Locate the cell with the specified text and output its (X, Y) center coordinate. 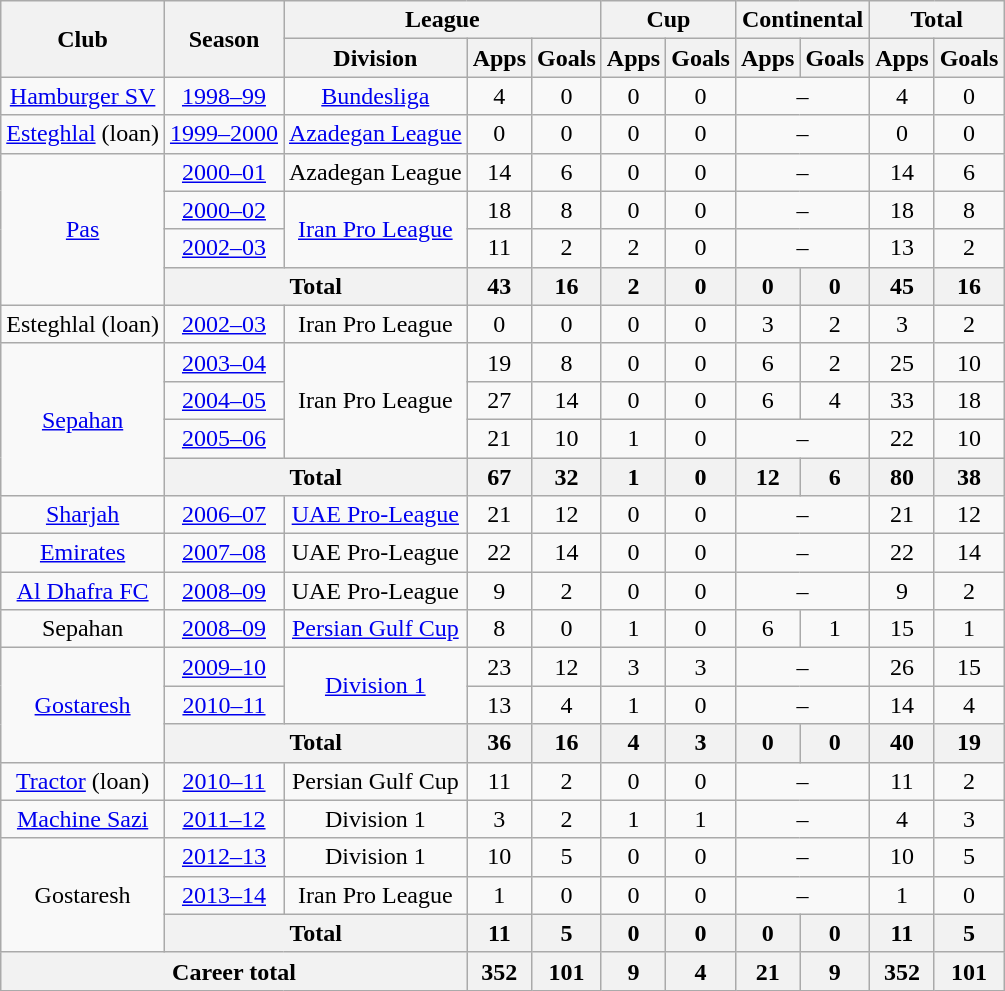
43 (499, 286)
League (443, 20)
Tractor (loan) (83, 781)
Bundesliga (376, 96)
25 (902, 362)
2005–06 (224, 438)
Cup (668, 20)
Machine Sazi (83, 819)
23 (499, 667)
2000–02 (224, 210)
2013–14 (224, 895)
2009–10 (224, 667)
Season (224, 39)
2011–12 (224, 819)
2012–13 (224, 857)
2007–08 (224, 553)
38 (969, 477)
Career total (234, 971)
Pas (83, 229)
Division (376, 58)
33 (902, 400)
36 (499, 743)
26 (902, 667)
1999–2000 (224, 134)
45 (902, 286)
2000–01 (224, 172)
Continental (802, 20)
1998–99 (224, 96)
32 (567, 477)
Club (83, 39)
Emirates (83, 553)
67 (499, 477)
2006–07 (224, 515)
40 (902, 743)
80 (902, 477)
27 (499, 400)
2004–05 (224, 400)
Al Dhafra FC (83, 591)
2003–04 (224, 362)
Hamburger SV (83, 96)
Sharjah (83, 515)
